Pinpoint the cell where the given text exists, returning its [X, Y] midpoint coordinate. 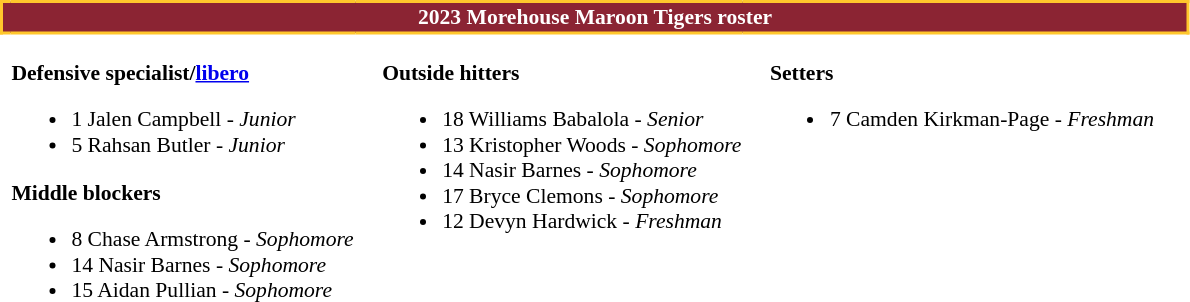
2023 Morehouse Maroon Tigers roster [596, 18]
